Extract the (x, y) coordinate from the center of the cell holding the provided text.  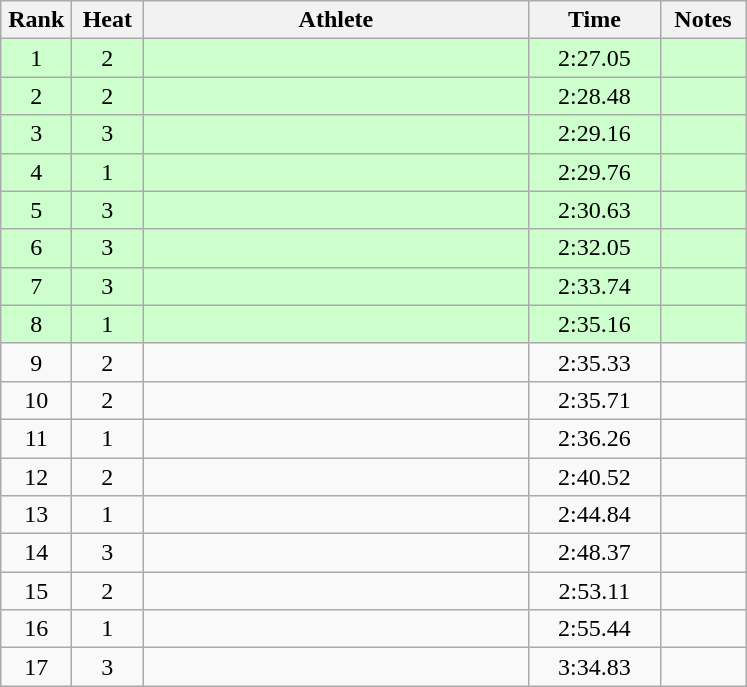
2:29.16 (594, 134)
Rank (36, 20)
6 (36, 248)
2:53.11 (594, 591)
2:30.63 (594, 210)
13 (36, 515)
2:35.33 (594, 362)
2:55.44 (594, 629)
2:35.71 (594, 400)
14 (36, 553)
2:35.16 (594, 324)
16 (36, 629)
Time (594, 20)
2:27.05 (594, 58)
4 (36, 172)
17 (36, 667)
11 (36, 438)
Notes (703, 20)
2:48.37 (594, 553)
2:36.26 (594, 438)
2:28.48 (594, 96)
Athlete (336, 20)
10 (36, 400)
Heat (108, 20)
7 (36, 286)
2:32.05 (594, 248)
3:34.83 (594, 667)
2:40.52 (594, 477)
2:33.74 (594, 286)
15 (36, 591)
2:44.84 (594, 515)
5 (36, 210)
12 (36, 477)
2:29.76 (594, 172)
9 (36, 362)
8 (36, 324)
